Return the (X, Y) coordinate for the center point of the cell that contains the specified text.  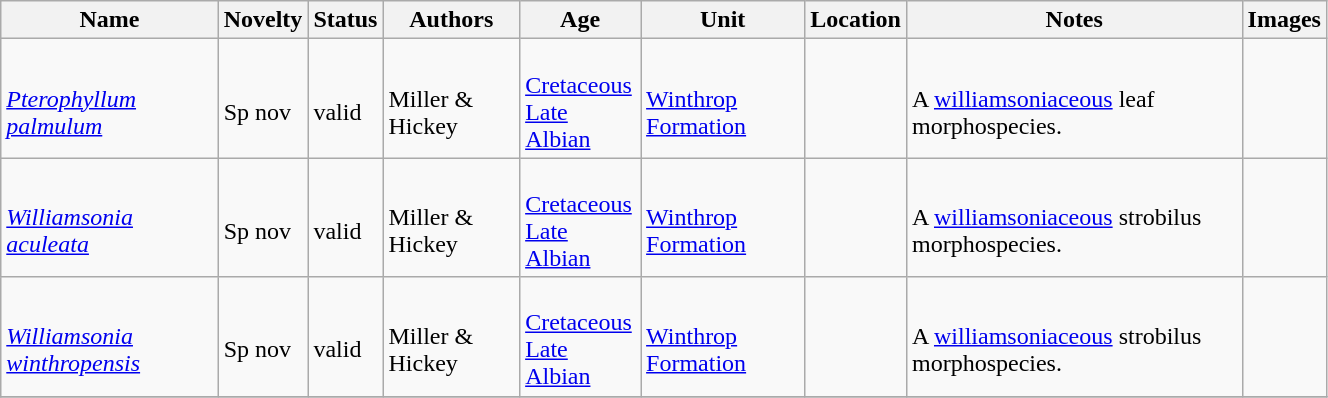
Unit (723, 20)
A williamsoniaceous leaf morphospecies. (1074, 98)
Notes (1074, 20)
Williamsonia winthropensis (110, 336)
Pterophyllum palmulum (110, 98)
Authors (452, 20)
Name (110, 20)
Status (346, 20)
Age (580, 20)
Williamsonia aculeata (110, 218)
Novelty (263, 20)
Location (856, 20)
Images (1284, 20)
